Return the [x, y] coordinate for the center point of the cell that contains the specified text.  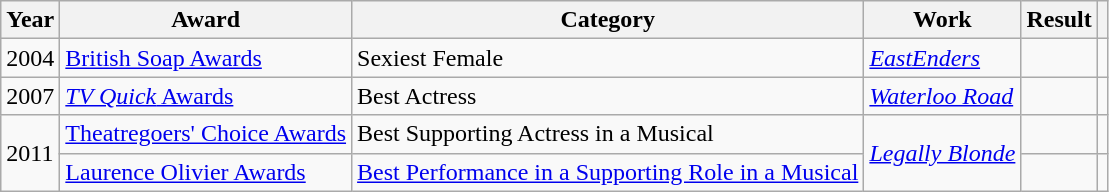
2004 [30, 58]
TV Quick Awards [206, 96]
Theatregoers' Choice Awards [206, 134]
Best Performance in a Supporting Role in a Musical [608, 172]
Work [942, 20]
Result [1059, 20]
Best Actress [608, 96]
Year [30, 20]
EastEnders [942, 58]
2007 [30, 96]
British Soap Awards [206, 58]
Legally Blonde [942, 153]
Best Supporting Actress in a Musical [608, 134]
Waterloo Road [942, 96]
Sexiest Female [608, 58]
Category [608, 20]
Laurence Olivier Awards [206, 172]
2011 [30, 153]
Award [206, 20]
